Provide the (x, y) coordinate of the cell's center where the given text is located.  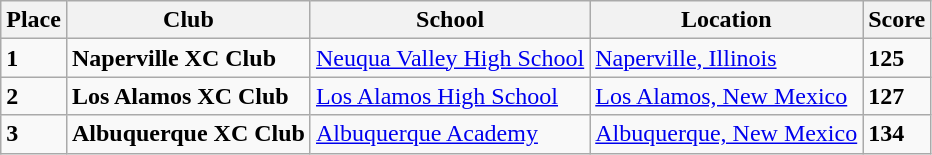
1 (34, 58)
127 (897, 96)
Albuquerque, New Mexico (726, 134)
Location (726, 20)
3 (34, 134)
Score (897, 20)
Naperville XC Club (188, 58)
Los Alamos High School (450, 96)
2 (34, 96)
School (450, 20)
Place (34, 20)
134 (897, 134)
Naperville, Illinois (726, 58)
Los Alamos XC Club (188, 96)
Los Alamos, New Mexico (726, 96)
Albuquerque XC Club (188, 134)
Club (188, 20)
Neuqua Valley High School (450, 58)
Albuquerque Academy (450, 134)
125 (897, 58)
